Detect which cell encompasses the target text, then output its [X, Y] center coordinate. 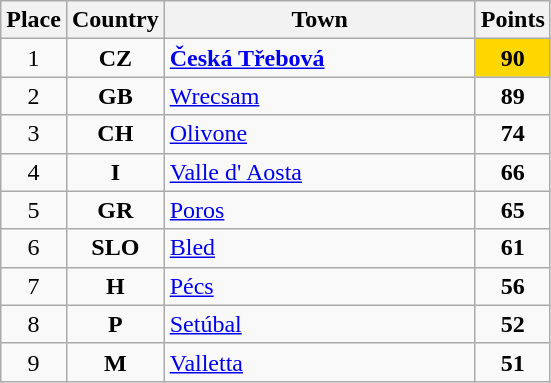
3 [34, 134]
Setúbal [320, 324]
Country [115, 20]
Poros [320, 210]
Olivone [320, 134]
Valletta [320, 362]
51 [512, 362]
6 [34, 248]
CZ [115, 58]
65 [512, 210]
H [115, 286]
66 [512, 172]
52 [512, 324]
Points [512, 20]
I [115, 172]
1 [34, 58]
GB [115, 96]
Pécs [320, 286]
56 [512, 286]
7 [34, 286]
Valle d' Aosta [320, 172]
90 [512, 58]
8 [34, 324]
61 [512, 248]
Česká Třebová [320, 58]
Bled [320, 248]
SLO [115, 248]
P [115, 324]
4 [34, 172]
2 [34, 96]
89 [512, 96]
74 [512, 134]
Place [34, 20]
5 [34, 210]
Wrecsam [320, 96]
9 [34, 362]
GR [115, 210]
M [115, 362]
CH [115, 134]
Town [320, 20]
